From the cell containing the given text, extract its center point as (x, y) coordinate. 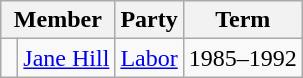
Labor (149, 58)
Member (58, 20)
Term (242, 20)
Jane Hill (66, 58)
1985–1992 (242, 58)
Party (149, 20)
